Capture the cell that displays the provided text and extract its [x, y] central coordinate. 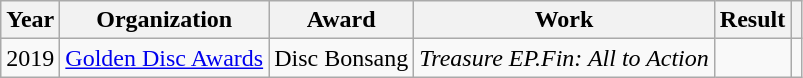
Work [564, 20]
Award [342, 20]
Disc Bonsang [342, 58]
Year [30, 20]
2019 [30, 58]
Result [752, 20]
Organization [164, 20]
Treasure EP.Fin: All to Action [564, 58]
Golden Disc Awards [164, 58]
